Locate the cell with the specified text and output its (x, y) center coordinate. 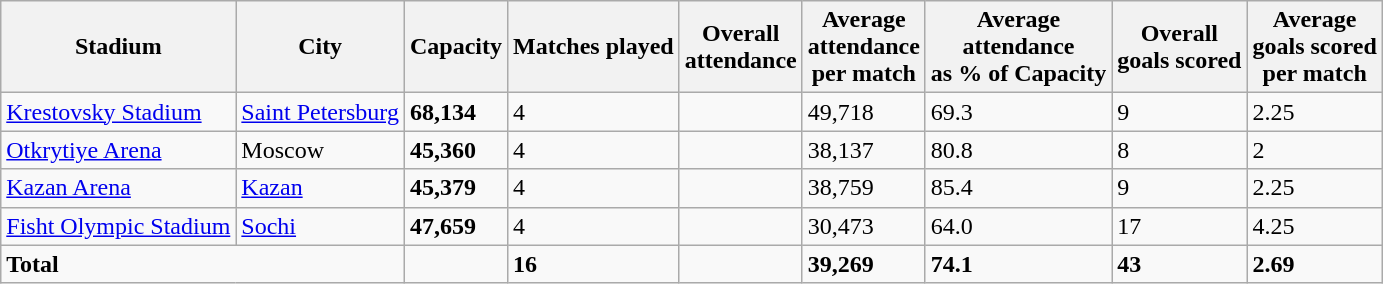
49,718 (864, 112)
Stadium (118, 47)
38,137 (864, 150)
Moscow (320, 150)
47,659 (456, 226)
Capacity (456, 47)
39,269 (864, 264)
Overallattendance (740, 47)
City (320, 47)
8 (1180, 150)
Averagegoals scoredper match (1314, 47)
74.1 (1018, 264)
Matches played (593, 47)
Sochi (320, 226)
45,360 (456, 150)
38,759 (864, 188)
69.3 (1018, 112)
Krestovsky Stadium (118, 112)
16 (593, 264)
45,379 (456, 188)
Total (203, 264)
2 (1314, 150)
Kazan Arena (118, 188)
17 (1180, 226)
Averageattendanceper match (864, 47)
43 (1180, 264)
Overallgoals scored (1180, 47)
4.25 (1314, 226)
Otkrytiye Arena (118, 150)
64.0 (1018, 226)
80.8 (1018, 150)
Averageattendanceas % of Capacity (1018, 47)
Saint Petersburg (320, 112)
Fisht Olympic Stadium (118, 226)
68,134 (456, 112)
30,473 (864, 226)
85.4 (1018, 188)
2.69 (1314, 264)
Kazan (320, 188)
